Detect which cell encompasses the target text, then output its (X, Y) center coordinate. 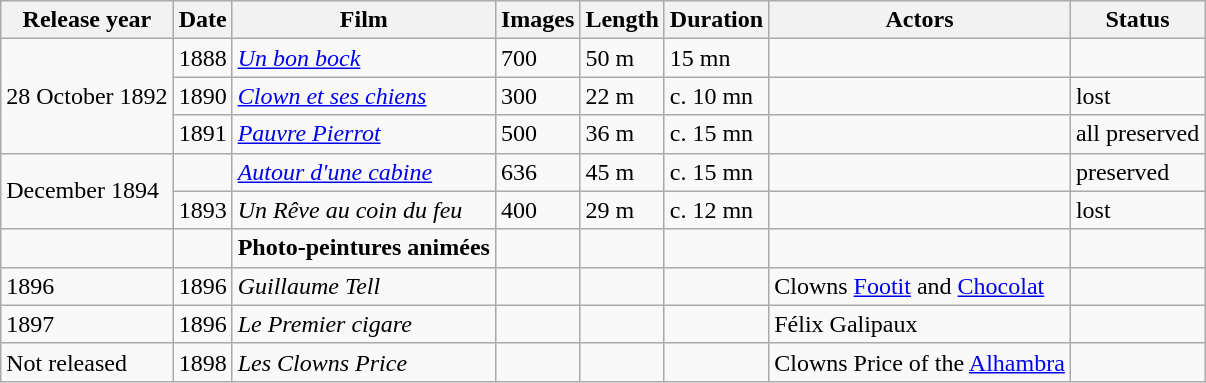
Un Rêve au coin du feu (364, 210)
1888 (202, 58)
December 1894 (87, 191)
Le Premier cigare (364, 324)
700 (537, 58)
Actors (920, 20)
c. 10 mn (716, 96)
Félix Galipaux (920, 324)
22 m (622, 96)
45 m (622, 172)
Clowns Price of the Alhambra (920, 362)
Length (622, 20)
Date (202, 20)
Status (1137, 20)
Not released (87, 362)
28 October 1892 (87, 96)
400 (537, 210)
1890 (202, 96)
Photo-peintures animées (364, 248)
Duration (716, 20)
1898 (202, 362)
500 (537, 134)
1897 (87, 324)
Un bon bock (364, 58)
Clowns Footit and Chocolat (920, 286)
29 m (622, 210)
Autour d'une cabine (364, 172)
c. 12 mn (716, 210)
300 (537, 96)
50 m (622, 58)
Film (364, 20)
Pauvre Pierrot (364, 134)
1893 (202, 210)
Guillaume Tell (364, 286)
preserved (1137, 172)
Release year (87, 20)
Clown et ses chiens (364, 96)
Images (537, 20)
36 m (622, 134)
all preserved (1137, 134)
1891 (202, 134)
Les Clowns Price (364, 362)
15 mn (716, 58)
636 (537, 172)
